Locate the cell with the specified text and output its (x, y) center coordinate. 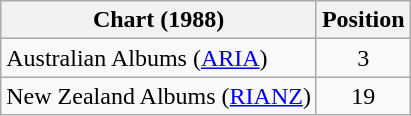
3 (363, 58)
19 (363, 96)
New Zealand Albums (RIANZ) (159, 96)
Chart (1988) (159, 20)
Australian Albums (ARIA) (159, 58)
Position (363, 20)
